Detect which cell encompasses the target text, then output its (X, Y) center coordinate. 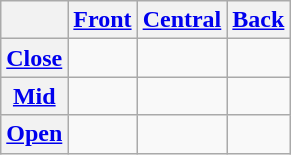
Close (34, 58)
Central (182, 20)
Back (258, 20)
Mid (34, 96)
Front (102, 20)
Open (34, 134)
